Locate the cell with the specified text and output its (x, y) center coordinate. 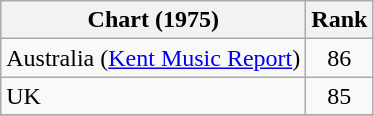
UK (154, 96)
Chart (1975) (154, 20)
85 (340, 96)
86 (340, 58)
Rank (340, 20)
Australia (Kent Music Report) (154, 58)
